Detect which cell encompasses the target text, then output its (x, y) center coordinate. 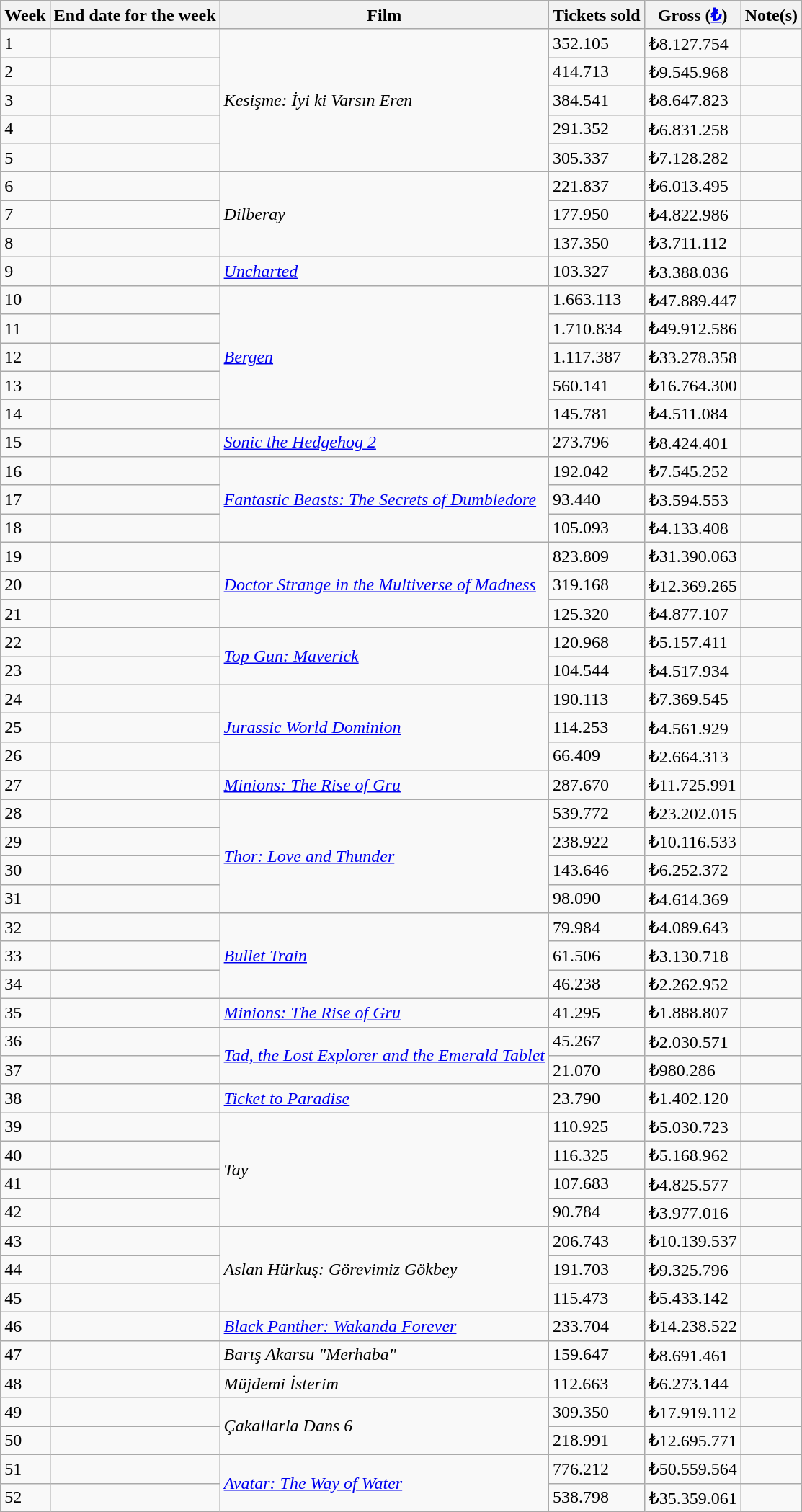
Tay (384, 1170)
9 (25, 272)
₺8.647.823 (692, 100)
50 (25, 1441)
414.713 (597, 72)
₺12.695.771 (692, 1441)
46 (25, 1327)
1.663.113 (597, 300)
145.781 (597, 414)
137.350 (597, 243)
₺2.664.313 (692, 756)
₺31.390.063 (692, 556)
₺33.278.358 (692, 357)
₺3.130.718 (692, 956)
21.070 (597, 1070)
115.473 (597, 1298)
Çakallarla Dans 6 (384, 1426)
13 (25, 386)
₺3.977.016 (692, 1212)
₺980.286 (692, 1070)
Müjdemi İsterim (384, 1384)
Jurassic World Dominion (384, 728)
1.117.387 (597, 357)
Film (384, 15)
31 (25, 899)
291.352 (597, 129)
₺3.388.036 (692, 272)
₺1.402.120 (692, 1098)
35 (25, 1013)
23.790 (597, 1098)
41 (25, 1184)
49 (25, 1412)
Tickets sold (597, 15)
Fantastic Beasts: The Secrets of Dumbledore (384, 500)
21 (25, 614)
4 (25, 129)
₺9.325.796 (692, 1270)
Gross (₺) (692, 15)
38 (25, 1098)
52 (25, 1498)
₺8.127.754 (692, 43)
273.796 (597, 443)
103.327 (597, 272)
218.991 (597, 1441)
₺4.561.929 (692, 728)
47 (25, 1355)
43 (25, 1241)
₺35.359.061 (692, 1498)
191.703 (597, 1270)
₺12.369.265 (692, 585)
116.325 (597, 1155)
Top Gun: Maverick (384, 656)
₺6.013.495 (692, 186)
19 (25, 556)
16 (25, 471)
23 (25, 671)
79.984 (597, 928)
₺7.369.545 (692, 699)
114.253 (597, 728)
₺14.238.522 (692, 1327)
206.743 (597, 1241)
14 (25, 414)
₺4.825.577 (692, 1184)
112.663 (597, 1384)
24 (25, 699)
₺4.517.934 (692, 671)
17 (25, 499)
287.670 (597, 785)
₺49.912.586 (692, 329)
₺6.831.258 (692, 129)
₺8.691.461 (692, 1355)
₺16.764.300 (692, 386)
34 (25, 984)
₺7.545.252 (692, 471)
384.541 (597, 100)
₺3.594.553 (692, 499)
₺4.877.107 (692, 614)
190.113 (597, 699)
40 (25, 1155)
Barış Akarsu "Merhaba" (384, 1355)
39 (25, 1127)
3 (25, 100)
45.267 (597, 1041)
Uncharted (384, 272)
Bullet Train (384, 956)
539.772 (597, 813)
319.168 (597, 585)
30 (25, 871)
₺3.711.112 (692, 243)
Thor: Love and Thunder (384, 855)
107.683 (597, 1184)
309.350 (597, 1412)
₺4.511.084 (692, 414)
₺7.128.282 (692, 158)
538.798 (597, 1498)
₺4.133.408 (692, 528)
33 (25, 956)
₺1.888.807 (692, 1013)
238.922 (597, 842)
5 (25, 158)
₺2.030.571 (692, 1041)
20 (25, 585)
₺23.202.015 (692, 813)
₺8.424.401 (692, 443)
352.105 (597, 43)
823.809 (597, 556)
₺5.433.142 (692, 1298)
₺11.725.991 (692, 785)
90.784 (597, 1212)
44 (25, 1270)
Aslan Hürkuş: Görevimiz Gökbey (384, 1270)
8 (25, 243)
₺6.273.144 (692, 1384)
Doctor Strange in the Multiverse of Madness (384, 585)
36 (25, 1041)
233.704 (597, 1327)
15 (25, 443)
₺4.822.986 (692, 215)
120.968 (597, 642)
22 (25, 642)
143.646 (597, 871)
110.925 (597, 1127)
305.337 (597, 158)
104.544 (597, 671)
42 (25, 1212)
28 (25, 813)
₺17.919.112 (692, 1412)
25 (25, 728)
192.042 (597, 471)
93.440 (597, 499)
125.320 (597, 614)
776.212 (597, 1469)
₺50.559.564 (692, 1469)
61.506 (597, 956)
26 (25, 756)
177.950 (597, 215)
Sonic the Hedgehog 2 (384, 443)
₺47.889.447 (692, 300)
Week (25, 15)
37 (25, 1070)
18 (25, 528)
₺5.157.411 (692, 642)
27 (25, 785)
₺2.262.952 (692, 984)
₺4.614.369 (692, 899)
560.141 (597, 386)
7 (25, 215)
Bergen (384, 357)
45 (25, 1298)
11 (25, 329)
51 (25, 1469)
41.295 (597, 1013)
Tad, the Lost Explorer and the Emerald Tablet (384, 1055)
98.090 (597, 899)
66.409 (597, 756)
End date for the week (135, 15)
12 (25, 357)
Ticket to Paradise (384, 1098)
159.647 (597, 1355)
2 (25, 72)
105.093 (597, 528)
221.837 (597, 186)
Note(s) (771, 15)
6 (25, 186)
1 (25, 43)
Avatar: The Way of Water (384, 1483)
₺10.139.537 (692, 1241)
Dilberay (384, 215)
29 (25, 842)
10 (25, 300)
₺5.030.723 (692, 1127)
Kesişme: İyi ki Varsın Eren (384, 100)
₺6.252.372 (692, 871)
₺10.116.533 (692, 842)
₺9.545.968 (692, 72)
1.710.834 (597, 329)
32 (25, 928)
₺4.089.643 (692, 928)
₺5.168.962 (692, 1155)
48 (25, 1384)
Black Panther: Wakanda Forever (384, 1327)
46.238 (597, 984)
